Detect which cell encompasses the target text, then output its [X, Y] center coordinate. 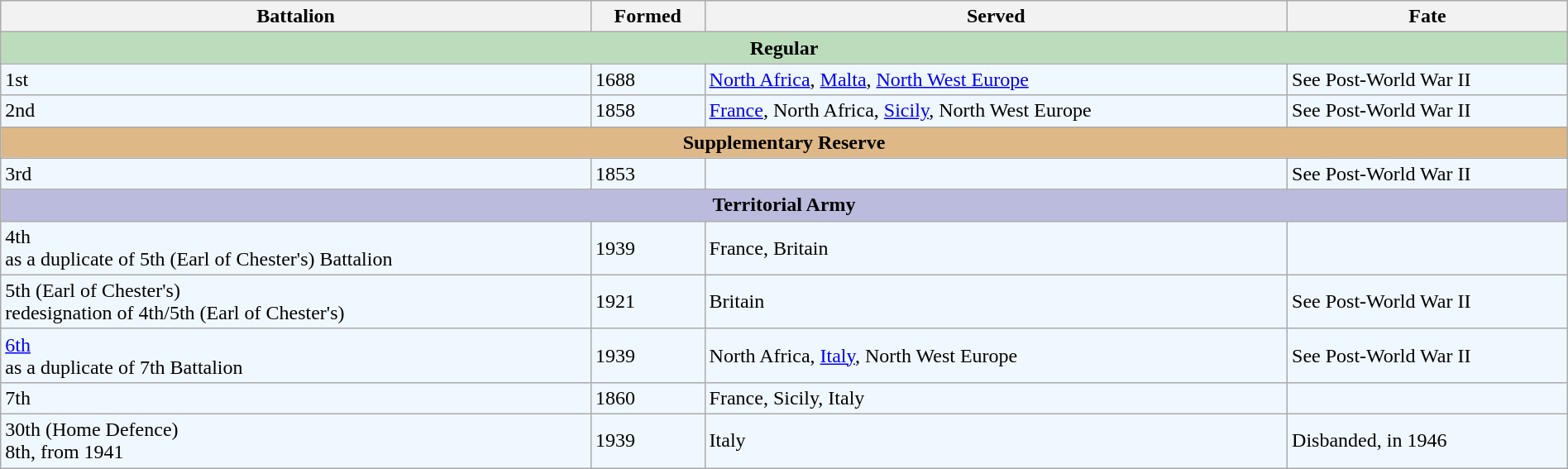
7th [296, 398]
France, Sicily, Italy [996, 398]
1858 [648, 111]
1688 [648, 79]
Served [996, 17]
Supplementary Reserve [784, 142]
Territorial Army [784, 205]
North Africa, Malta, North West Europe [996, 79]
Italy [996, 440]
Disbanded, in 1946 [1427, 440]
1921 [648, 301]
Fate [1427, 17]
1853 [648, 174]
4thas a duplicate of 5th (Earl of Chester's) Battalion [296, 248]
North Africa, Italy, North West Europe [996, 356]
Battalion [296, 17]
3rd [296, 174]
1860 [648, 398]
Britain [996, 301]
2nd [296, 111]
30th (Home Defence)8th, from 1941 [296, 440]
France, Britain [996, 248]
5th (Earl of Chester's)redesignation of 4th/5th (Earl of Chester's) [296, 301]
6thas a duplicate of 7th Battalion [296, 356]
Formed [648, 17]
France, North Africa, Sicily, North West Europe [996, 111]
Regular [784, 48]
1st [296, 79]
